For the text-containing cell, return its midpoint in [x, y] coordinate format. 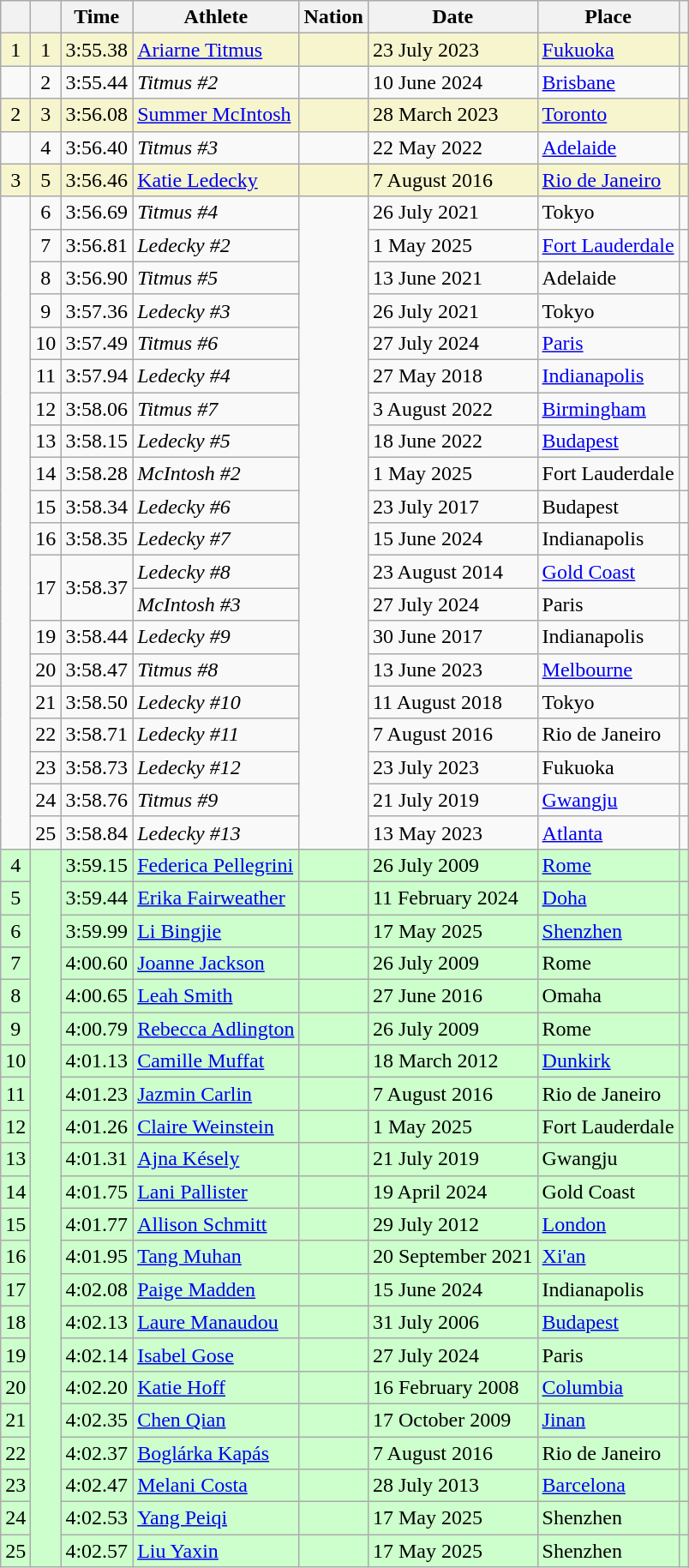
3:59.99 [97, 930]
3:58.35 [97, 539]
4:02.14 [97, 1355]
Omaha [608, 996]
3:58.06 [97, 409]
Ledecky #5 [216, 442]
Lani Pallister [216, 1192]
3:56.81 [97, 245]
Yang Peiqi [216, 1518]
Doha [608, 898]
Titmus #8 [216, 670]
London [608, 1224]
11 August 2018 [452, 702]
4:02.53 [97, 1518]
28 July 2013 [452, 1486]
18 [15, 1322]
4:02.37 [97, 1453]
3:58.76 [97, 800]
Titmus #6 [216, 343]
Melbourne [608, 670]
Katie Ledecky [216, 180]
Titmus #5 [216, 278]
3:58.73 [97, 767]
13 June 2021 [452, 278]
16 February 2008 [452, 1387]
Date [452, 17]
4:02.57 [97, 1551]
19 April 2024 [452, 1192]
Titmus #7 [216, 409]
18 March 2012 [452, 1061]
27 June 2016 [452, 996]
Paige Madden [216, 1289]
Leah Smith [216, 996]
3:58.50 [97, 702]
3:58.71 [97, 735]
3:57.49 [97, 343]
Ledecky #11 [216, 735]
Li Bingjie [216, 930]
4:00.60 [97, 964]
3:58.47 [97, 670]
3:58.34 [97, 507]
3:57.94 [97, 375]
3:57.36 [97, 310]
Ledecky #10 [216, 702]
Time [97, 17]
4:00.79 [97, 1029]
Toronto [608, 115]
10 June 2024 [452, 82]
Dunkirk [608, 1061]
Ledecky #2 [216, 245]
3:59.44 [97, 898]
Claire Weinstein [216, 1126]
29 July 2012 [452, 1224]
4:01.13 [97, 1061]
3:58.37 [97, 588]
4:01.23 [97, 1094]
Nation [333, 17]
3:58.15 [97, 442]
McIntosh #3 [216, 604]
Ledecky #12 [216, 767]
4:01.31 [97, 1159]
20 September 2021 [452, 1257]
23 July 2017 [452, 507]
Ariarne Titmus [216, 50]
Chen Qian [216, 1420]
Liu Yaxin [216, 1551]
Joanne Jackson [216, 964]
3:56.90 [97, 278]
McIntosh #2 [216, 474]
13 June 2023 [452, 670]
18 June 2022 [452, 442]
Summer McIntosh [216, 115]
4:02.13 [97, 1322]
3:56.08 [97, 115]
Rebecca Adlington [216, 1029]
Tang Muhan [216, 1257]
13 May 2023 [452, 832]
Katie Hoff [216, 1387]
22 May 2022 [452, 147]
Titmus #3 [216, 147]
Ledecky #8 [216, 572]
Ledecky #4 [216, 375]
Ajna Késely [216, 1159]
Xi'an [608, 1257]
3:56.40 [97, 147]
Titmus #9 [216, 800]
3:56.46 [97, 180]
Ledecky #9 [216, 637]
3:55.44 [97, 82]
Birmingham [608, 409]
4:02.08 [97, 1289]
30 June 2017 [452, 637]
27 May 2018 [452, 375]
Allison Schmitt [216, 1224]
4:01.75 [97, 1192]
Place [608, 17]
31 July 2006 [452, 1322]
Federica Pellegrini [216, 865]
4:02.35 [97, 1420]
Columbia [608, 1387]
3:56.69 [97, 213]
17 October 2009 [452, 1420]
28 March 2023 [452, 115]
Ledecky #3 [216, 310]
3:58.28 [97, 474]
Titmus #2 [216, 82]
Jazmin Carlin [216, 1094]
4:02.20 [97, 1387]
4:02.47 [97, 1486]
Brisbane [608, 82]
4:01.77 [97, 1224]
Ledecky #7 [216, 539]
3:55.38 [97, 50]
3:59.15 [97, 865]
Ledecky #13 [216, 832]
4:00.65 [97, 996]
Athlete [216, 17]
11 February 2024 [452, 898]
Titmus #4 [216, 213]
Erika Fairweather [216, 898]
Jinan [608, 1420]
Ledecky #6 [216, 507]
Melani Costa [216, 1486]
23 August 2014 [452, 572]
4:01.95 [97, 1257]
Atlanta [608, 832]
Isabel Gose [216, 1355]
4:01.26 [97, 1126]
Laure Manaudou [216, 1322]
Camille Muffat [216, 1061]
3 August 2022 [452, 409]
3:58.44 [97, 637]
Barcelona [608, 1486]
Boglárka Kapás [216, 1453]
3:58.84 [97, 832]
